Identify which cell holds the provided text, then report its [X, Y] central coordinate. 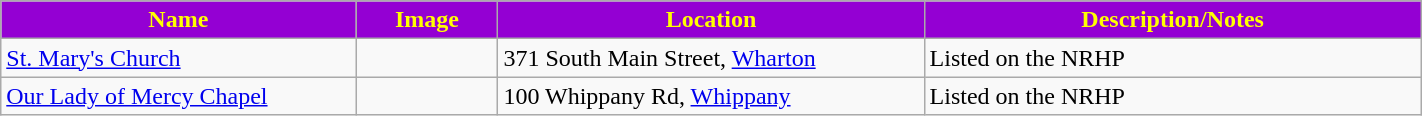
Description/Notes [1172, 20]
Our Lady of Mercy Chapel [178, 96]
100 Whippany Rd, Whippany [711, 96]
Name [178, 20]
371 South Main Street, Wharton [711, 58]
Image [427, 20]
Location [711, 20]
St. Mary's Church [178, 58]
